Search for the cell housing the specified text and yield its [X, Y] center coordinate. 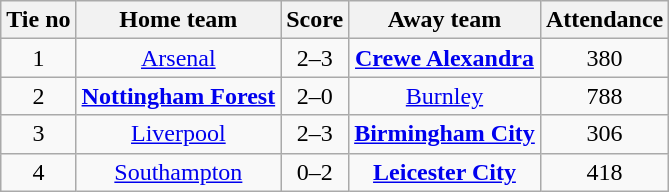
Home team [178, 20]
Leicester City [445, 172]
380 [604, 58]
Score [315, 20]
Arsenal [178, 58]
Liverpool [178, 134]
Birmingham City [445, 134]
4 [38, 172]
788 [604, 96]
3 [38, 134]
306 [604, 134]
Attendance [604, 20]
1 [38, 58]
2–0 [315, 96]
Southampton [178, 172]
418 [604, 172]
Away team [445, 20]
2 [38, 96]
Nottingham Forest [178, 96]
Tie no [38, 20]
Crewe Alexandra [445, 58]
Burnley [445, 96]
0–2 [315, 172]
